Scan for the cell matching the given text and deliver its [x, y] coordinate at center. 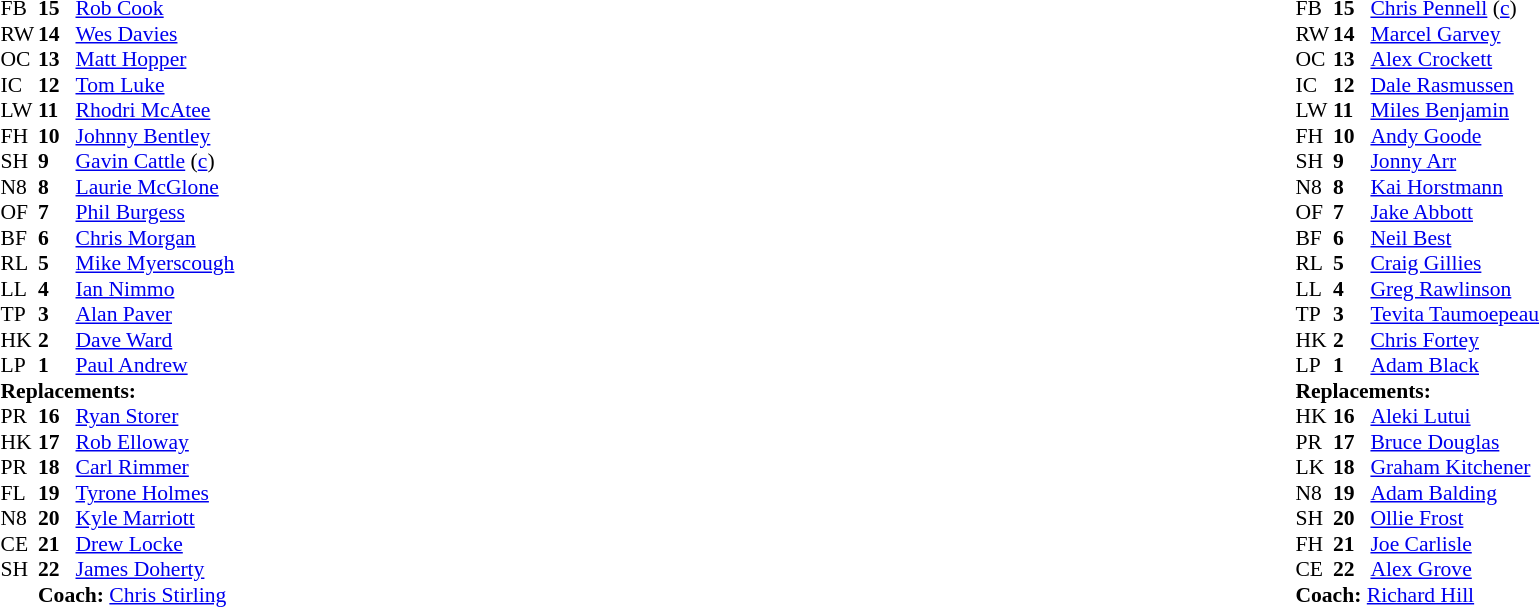
Graham Kitchener [1454, 467]
Ian Nimmo [156, 289]
Tom Luke [156, 85]
Ollie Frost [1454, 519]
Marcel Garvey [1454, 34]
Adam Black [1454, 365]
Laurie McGlone [156, 187]
Jonny Arr [1454, 161]
Johnny Bentley [156, 136]
Tevita Taumoepeau [1454, 315]
Dave Ward [156, 340]
Carl Rimmer [156, 467]
Chris Fortey [1454, 340]
Gavin Cattle (c) [156, 161]
Ryan Storer [156, 417]
James Doherty [156, 569]
Wes Davies [156, 34]
Kai Horstmann [1454, 187]
Greg Rawlinson [1454, 289]
Jake Abbott [1454, 213]
Aleki Lutui [1454, 417]
Alex Crockett [1454, 59]
Neil Best [1454, 238]
Rob Elloway [156, 442]
Rhodri McAtee [156, 111]
Paul Andrew [156, 365]
FL [19, 493]
Miles Benjamin [1454, 111]
Andy Goode [1454, 136]
Adam Balding [1454, 493]
Bruce Douglas [1454, 442]
Matt Hopper [156, 59]
Alan Paver [156, 315]
Chris Morgan [156, 238]
Drew Locke [156, 544]
Alex Grove [1454, 569]
Kyle Marriott [156, 519]
Dale Rasmussen [1454, 85]
LK [1314, 467]
Tyrone Holmes [156, 493]
Joe Carlisle [1454, 544]
Phil Burgess [156, 213]
Craig Gillies [1454, 263]
Mike Myerscough [156, 263]
